Locate the cell with the specified text and output its [X, Y] center coordinate. 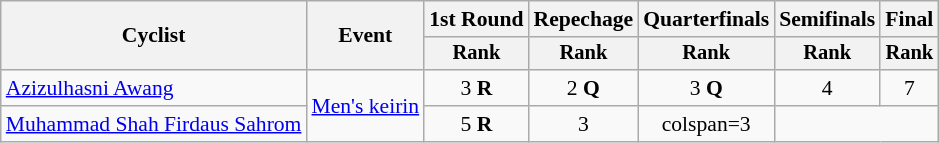
1st Round [476, 19]
3 R [476, 88]
Azizulhasni Awang [154, 88]
3 Q [706, 88]
Final [909, 19]
Men's keirin [365, 106]
colspan=3 [706, 124]
Muhammad Shah Firdaus Sahrom [154, 124]
2 Q [584, 88]
3 [584, 124]
5 R [476, 124]
7 [909, 88]
Semifinals [827, 19]
4 [827, 88]
Cyclist [154, 36]
Repechage [584, 19]
Event [365, 36]
Quarterfinals [706, 19]
